Return [X, Y] of the center of cell containing provided text 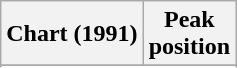
Chart (1991) [72, 34]
Peakposition [189, 34]
